Identify which cell holds the provided text, then report its (X, Y) central coordinate. 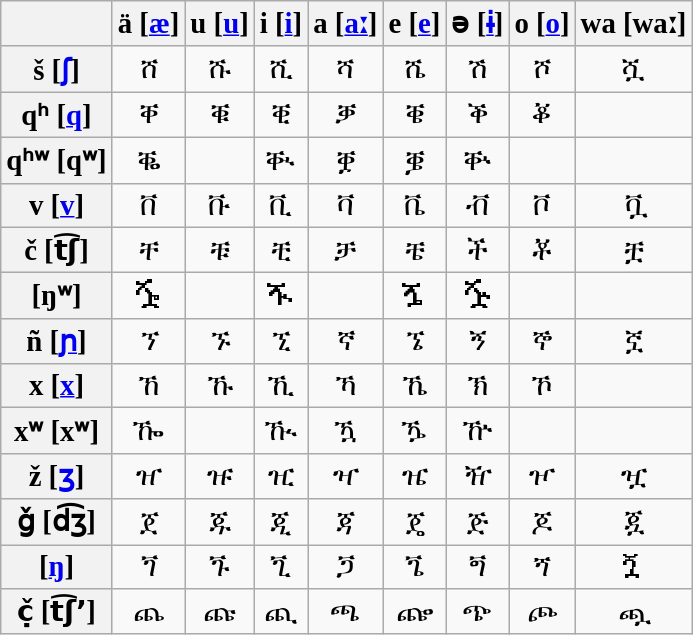
ቹ (220, 250)
ቚ (280, 160)
ቜ (414, 160)
o [o] (542, 24)
ኟ (634, 341)
ዄ (414, 431)
ኜ (414, 341)
ኼ (414, 386)
ኘ (148, 341)
ዃ (346, 431)
ቫ (346, 205)
e [e] (414, 24)
ጀ (148, 522)
š [ʃ] (56, 69)
ጫ (346, 612)
ቑ (220, 115)
ጪ (280, 612)
ጜ (414, 566)
ኺ (280, 386)
č [t͡ʃ] (56, 250)
ዧ (634, 476)
ቬ (414, 205)
ጭ (478, 612)
ⶔ (280, 296)
ጩ (220, 612)
ኹ (220, 386)
a [aː] (346, 24)
ቔ (414, 115)
ጅ (478, 522)
ኻ (346, 386)
wa [waː] (634, 24)
ⶕ (414, 296)
ⶓ (148, 296)
ዂ (280, 431)
ጂ (280, 522)
ቼ (414, 250)
ዅ (478, 431)
ጁ (220, 522)
qʰ [q] (56, 115)
ቾ (542, 250)
ቩ (220, 205)
x [x] (56, 386)
ጘ (148, 566)
ቸ (148, 250)
ኙ (220, 341)
ዥ (478, 476)
ጝ (478, 566)
ሾ (542, 69)
ə [ɨ] (478, 24)
[ŋʷ] (56, 296)
u [u] (220, 24)
ኞ (542, 341)
ጛ (346, 566)
ሼ (414, 69)
v [v] (56, 205)
ጨ (148, 612)
ጇ (634, 522)
[ŋ] (56, 566)
ቓ (346, 115)
ቝ (478, 160)
ቛ (346, 160)
ቯ (634, 205)
ä [æ] (148, 24)
ዦ (542, 476)
ዤ (414, 476)
ቭ (478, 205)
ዀ (148, 431)
ጞ (542, 566)
ጄ (414, 522)
ጯ (634, 612)
č̣ [t͡ʃʼ] (56, 612)
ሹ (220, 69)
ž [ʒ] (56, 476)
ጙ (220, 566)
ቘ (148, 160)
ኚ (280, 341)
ቖ (542, 115)
ሺ (280, 69)
ñ [ɲ] (56, 341)
ሻ (346, 69)
ዠ (148, 476)
ች (478, 250)
ጬ (414, 612)
ኾ (542, 386)
qʰʷ [qʷ] (56, 160)
ኝ (478, 341)
ኽ (478, 386)
ቐ (148, 115)
ጮ (542, 612)
ጟ (634, 566)
ቒ (280, 115)
ቿ (634, 250)
ቨ (148, 205)
ሽ (478, 69)
i [i] (280, 24)
ቺ (280, 250)
ዢ (280, 476)
ሿ (634, 69)
ጆ (542, 522)
ሸ (148, 69)
ዡ (220, 476)
ጃ (346, 522)
ⶖ (478, 296)
ቪ (280, 205)
ቕ (478, 115)
ኸ (148, 386)
ጚ (280, 566)
ኛ (346, 341)
ǧ [d͡ʒ] (56, 522)
ቻ (346, 250)
xʷ [xʷ] (56, 431)
ቮ (542, 205)
ዣ (346, 476)
